Determine the [x, y] coordinate at the center of the cell enclosing the given text.  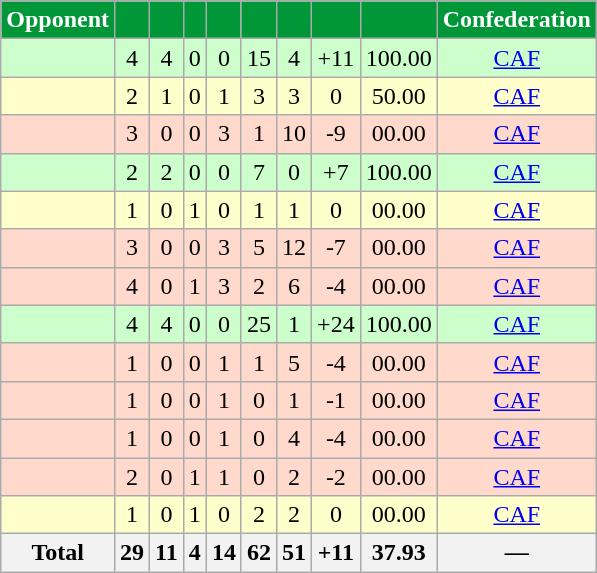
-2 [336, 477]
37.93 [398, 553]
Confederation [516, 20]
11 [167, 553]
29 [132, 553]
10 [294, 134]
14 [224, 553]
Opponent [58, 20]
7 [258, 172]
Total [58, 553]
+7 [336, 172]
62 [258, 553]
6 [294, 286]
25 [258, 324]
-1 [336, 400]
51 [294, 553]
— [516, 553]
15 [258, 58]
+24 [336, 324]
50.00 [398, 96]
-9 [336, 134]
12 [294, 248]
-7 [336, 248]
